Return the (X, Y) coordinate for the center point of the cell that contains the specified text.  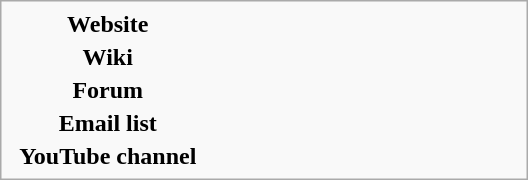
Wiki (108, 57)
Email list (108, 123)
Forum (108, 90)
YouTube channel (108, 156)
Website (108, 24)
